Search for the cell housing the specified text and yield its [x, y] center coordinate. 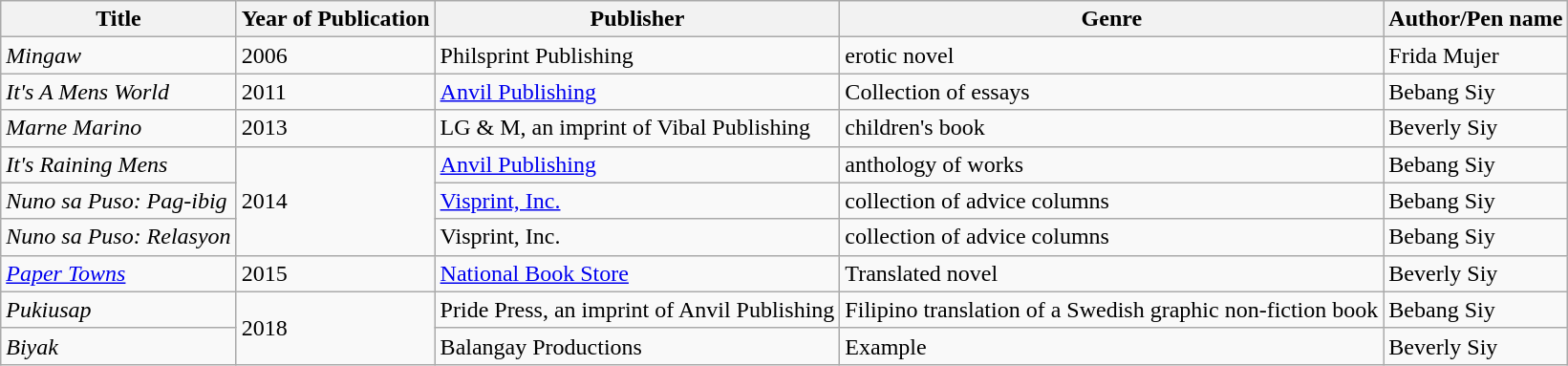
2006 [335, 55]
Title [118, 19]
Paper Towns [118, 273]
Collection of essays [1112, 92]
Philsprint Publishing [637, 55]
Example [1112, 346]
Translated novel [1112, 273]
It's A Mens World [118, 92]
Marne Marino [118, 128]
Author/Pen name [1475, 19]
Publisher [637, 19]
Year of Publication [335, 19]
LG & M, an imprint of Vibal Publishing [637, 128]
Nuno sa Puso: Pag-ibig [118, 201]
Nuno sa Puso: Relasyon [118, 237]
Pukiusap [118, 310]
Genre [1112, 19]
anthology of works [1112, 164]
Filipino translation of a Swedish graphic non-fiction book [1112, 310]
Balangay Productions [637, 346]
Mingaw [118, 55]
children's book [1112, 128]
2013 [335, 128]
2011 [335, 92]
National Book Store [637, 273]
2015 [335, 273]
Frida Mujer [1475, 55]
It's Raining Mens [118, 164]
Pride Press, an imprint of Anvil Publishing [637, 310]
2014 [335, 201]
Biyak [118, 346]
2018 [335, 328]
erotic novel [1112, 55]
